Return [x, y] of the center of cell containing provided text 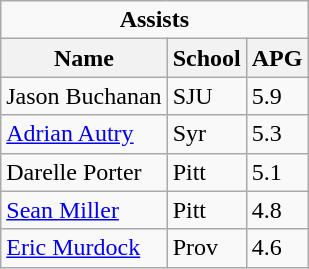
School [206, 58]
APG [277, 58]
Darelle Porter [84, 172]
Syr [206, 134]
Eric Murdock [84, 248]
Name [84, 58]
Adrian Autry [84, 134]
Prov [206, 248]
5.9 [277, 96]
Sean Miller [84, 210]
5.3 [277, 134]
4.6 [277, 248]
5.1 [277, 172]
SJU [206, 96]
4.8 [277, 210]
Assists [154, 20]
Jason Buchanan [84, 96]
